Scan for the cell matching the given text and deliver its [X, Y] coordinate at center. 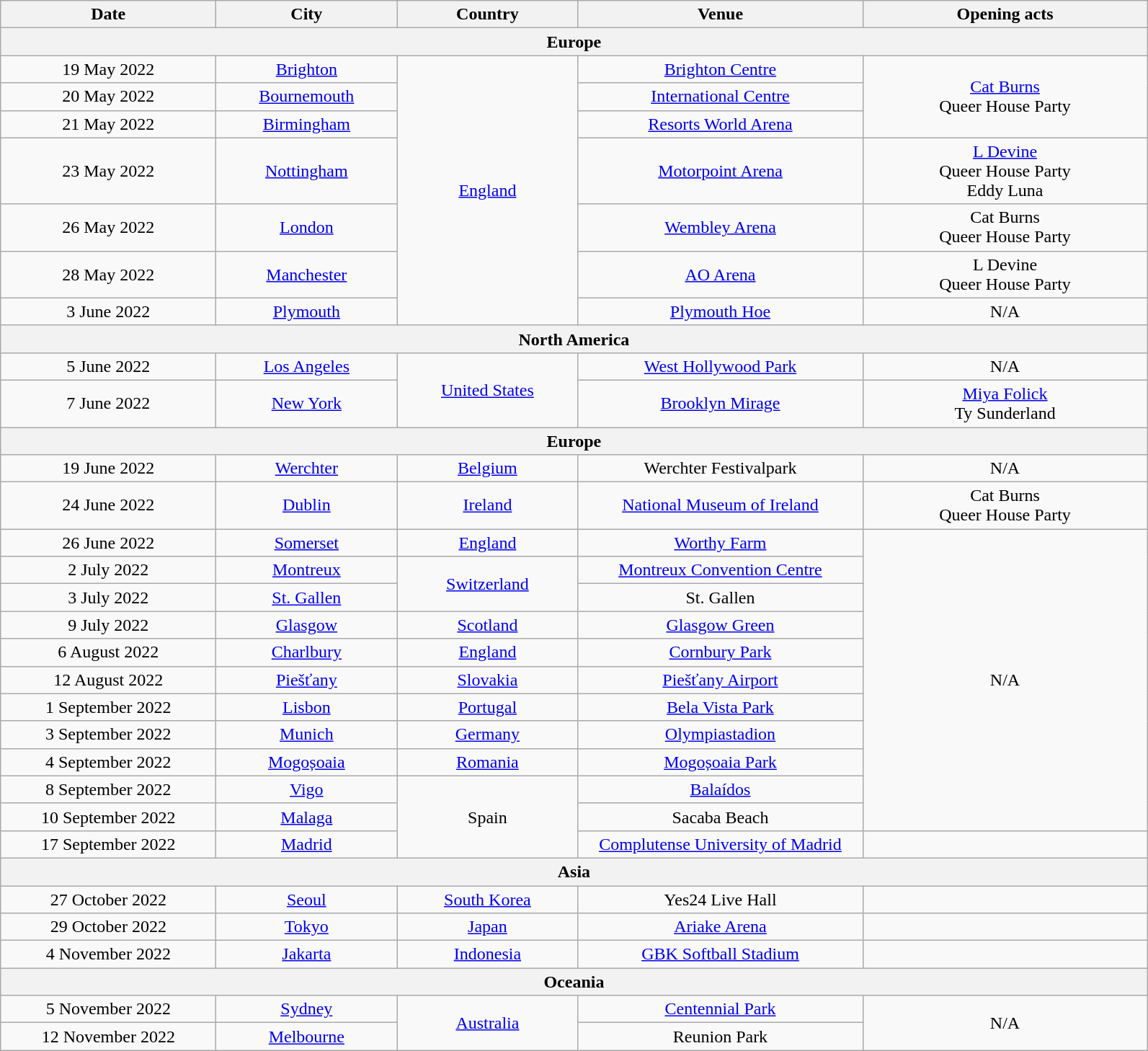
Complutense University of Madrid [721, 844]
21 May 2022 [108, 124]
Yes24 Live Hall [721, 899]
12 November 2022 [108, 1037]
Romania [487, 762]
North America [574, 339]
Glasgow [307, 625]
Date [108, 14]
Vigo [307, 789]
Sacaba Beach [721, 817]
Birmingham [307, 124]
AO Arena [721, 274]
20 May 2022 [108, 97]
Switzerland [487, 584]
1 September 2022 [108, 707]
Melbourne [307, 1037]
Motorpoint Arena [721, 171]
National Museum of Ireland [721, 506]
Seoul [307, 899]
Mogoșoaia Park [721, 762]
Oceania [574, 982]
Madrid [307, 844]
United States [487, 389]
L Devine Queer House Party Eddy Luna [1005, 171]
Jakarta [307, 954]
L Devine Queer House Party [1005, 274]
12 August 2022 [108, 680]
Dublin [307, 506]
Brooklyn Mirage [721, 404]
Olympiastadion [721, 735]
London [307, 228]
19 June 2022 [108, 469]
Ariake Arena [721, 927]
26 June 2022 [108, 543]
4 September 2022 [108, 762]
Germany [487, 735]
Miya Folick Ty Sunderland [1005, 404]
26 May 2022 [108, 228]
Piešťany [307, 680]
8 September 2022 [108, 789]
Portugal [487, 707]
Werchter Festivalpark [721, 469]
Resorts World Arena [721, 124]
4 November 2022 [108, 954]
Sydney [307, 1009]
Lisbon [307, 707]
3 September 2022 [108, 735]
Bournemouth [307, 97]
Los Angeles [307, 366]
6 August 2022 [108, 652]
Brighton [307, 69]
Ireland [487, 506]
Piešťany Airport [721, 680]
Brighton Centre [721, 69]
Scotland [487, 625]
South Korea [487, 899]
Venue [721, 14]
International Centre [721, 97]
New York [307, 404]
Werchter [307, 469]
Wembley Arena [721, 228]
Nottingham [307, 171]
Cornbury Park [721, 652]
Manchester [307, 274]
Slovakia [487, 680]
28 May 2022 [108, 274]
Montreux Convention Centre [721, 570]
3 June 2022 [108, 311]
Plymouth Hoe [721, 311]
Charlbury [307, 652]
9 July 2022 [108, 625]
Malaga [307, 817]
Spain [487, 817]
5 June 2022 [108, 366]
27 October 2022 [108, 899]
Montreux [307, 570]
10 September 2022 [108, 817]
2 July 2022 [108, 570]
Japan [487, 927]
24 June 2022 [108, 506]
Belgium [487, 469]
West Hollywood Park [721, 366]
5 November 2022 [108, 1009]
GBK Softball Stadium [721, 954]
Asia [574, 872]
Centennial Park [721, 1009]
3 July 2022 [108, 598]
Mogoșoaia [307, 762]
Plymouth [307, 311]
Reunion Park [721, 1037]
Balaídos [721, 789]
Tokyo [307, 927]
Australia [487, 1023]
Bela Vista Park [721, 707]
Somerset [307, 543]
Munich [307, 735]
23 May 2022 [108, 171]
7 June 2022 [108, 404]
Opening acts [1005, 14]
Indonesia [487, 954]
19 May 2022 [108, 69]
Country [487, 14]
Worthy Farm [721, 543]
Glasgow Green [721, 625]
City [307, 14]
29 October 2022 [108, 927]
17 September 2022 [108, 844]
